Determine the [x, y] coordinate at the center of the cell enclosing the given text.  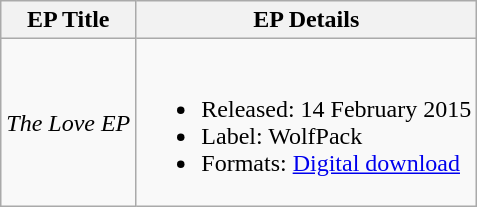
Released: 14 February 2015Label: WolfPackFormats: Digital download [306, 122]
EP Title [68, 20]
EP Details [306, 20]
The Love EP [68, 122]
